Output the (x, y) coordinate of the center of the cell containing the given text.  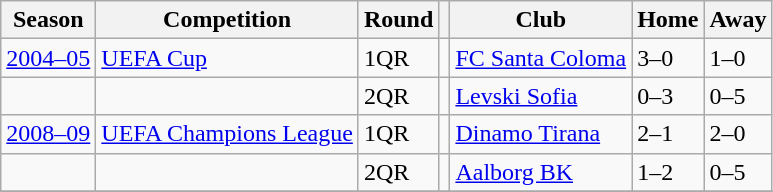
UEFA Champions League (228, 134)
Away (738, 20)
UEFA Cup (228, 58)
2–0 (738, 134)
Aalborg BK (541, 172)
0–3 (668, 96)
2004–05 (48, 58)
Levski Sofia (541, 96)
3–0 (668, 58)
Season (48, 20)
Club (541, 20)
2008–09 (48, 134)
Dinamo Tirana (541, 134)
1–2 (668, 172)
FC Santa Coloma (541, 58)
1–0 (738, 58)
2–1 (668, 134)
Home (668, 20)
Round (398, 20)
Competition (228, 20)
